Return (X, Y) of the center of cell containing provided text 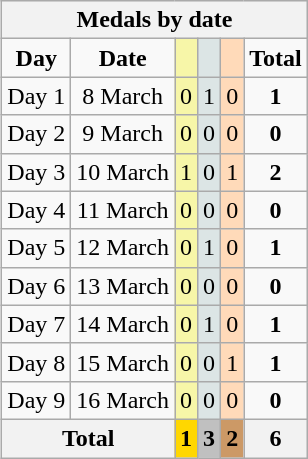
12 March (123, 248)
13 March (123, 286)
14 March (123, 324)
Day 2 (36, 134)
Day 9 (36, 400)
Day 8 (36, 362)
Day 1 (36, 96)
6 (276, 438)
10 March (123, 172)
Date (123, 58)
Day 5 (36, 248)
Day 3 (36, 172)
15 March (123, 362)
3 (210, 438)
9 March (123, 134)
8 March (123, 96)
Day 6 (36, 286)
11 March (123, 210)
Medals by date (154, 20)
Day 4 (36, 210)
Day 7 (36, 324)
Day (36, 58)
16 March (123, 400)
